Extract the (X, Y) coordinate from the center of the cell holding the provided text.  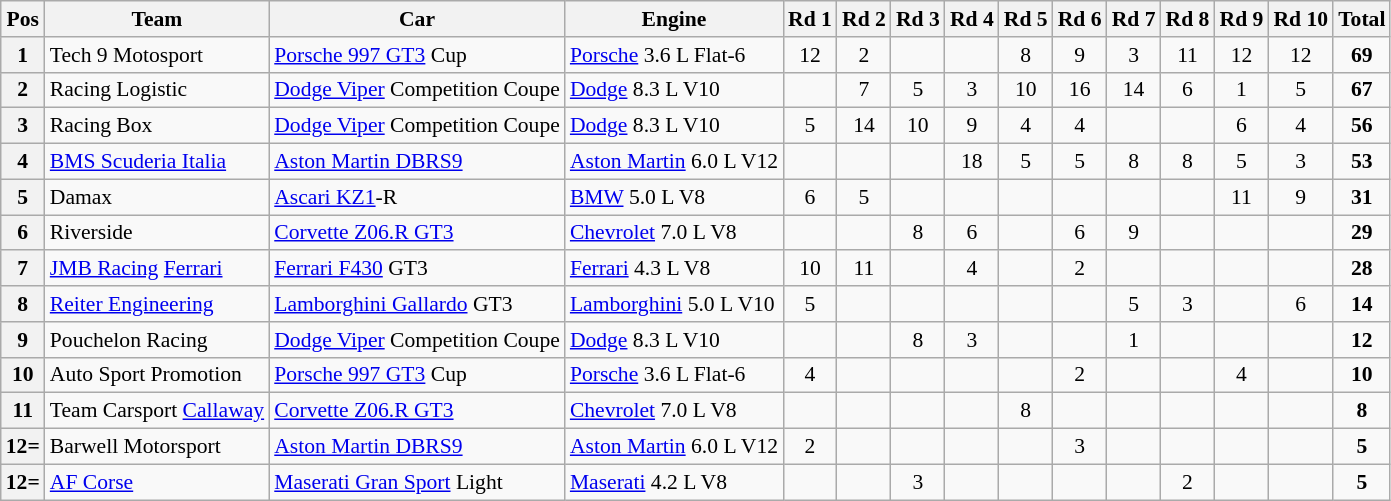
Rd 6 (1080, 19)
Maserati Gran Sport Light (417, 482)
53 (1362, 162)
Rd 3 (918, 19)
56 (1362, 126)
Racing Logistic (157, 90)
Rd 9 (1241, 19)
Auto Sport Promotion (157, 375)
18 (972, 162)
Rd 2 (864, 19)
Ferrari F430 GT3 (417, 269)
67 (1362, 90)
Rd 7 (1134, 19)
JMB Racing Ferrari (157, 269)
AF Corse (157, 482)
Riverside (157, 233)
Barwell Motorsport (157, 447)
Lamborghini 5.0 L V10 (674, 304)
Total (1362, 19)
31 (1362, 197)
Tech 9 Motosport (157, 55)
29 (1362, 233)
Pouchelon Racing (157, 340)
Reiter Engineering (157, 304)
Lamborghini Gallardo GT3 (417, 304)
Rd 5 (1026, 19)
Maserati 4.2 L V8 (674, 482)
Rd 10 (1300, 19)
Ferrari 4.3 L V8 (674, 269)
BMS Scuderia Italia (157, 162)
Rd 4 (972, 19)
Rd 8 (1188, 19)
69 (1362, 55)
Ascari KZ1-R (417, 197)
Engine (674, 19)
28 (1362, 269)
Racing Box (157, 126)
BMW 5.0 L V8 (674, 197)
Team (157, 19)
Car (417, 19)
Pos (23, 19)
Damax (157, 197)
16 (1080, 90)
Rd 1 (810, 19)
Team Carsport Callaway (157, 411)
